Find where the given text appears and provide that cell's center as (X, Y) coordinate. 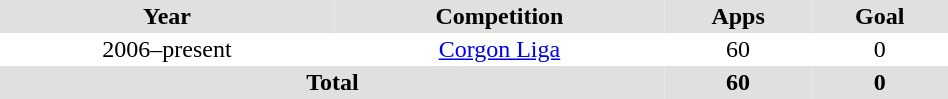
Apps (738, 16)
Year (167, 16)
Competition (500, 16)
Goal (880, 16)
Corgon Liga (500, 50)
2006–present (167, 50)
Total (332, 82)
